Scan for the cell matching the given text and deliver its (X, Y) coordinate at center. 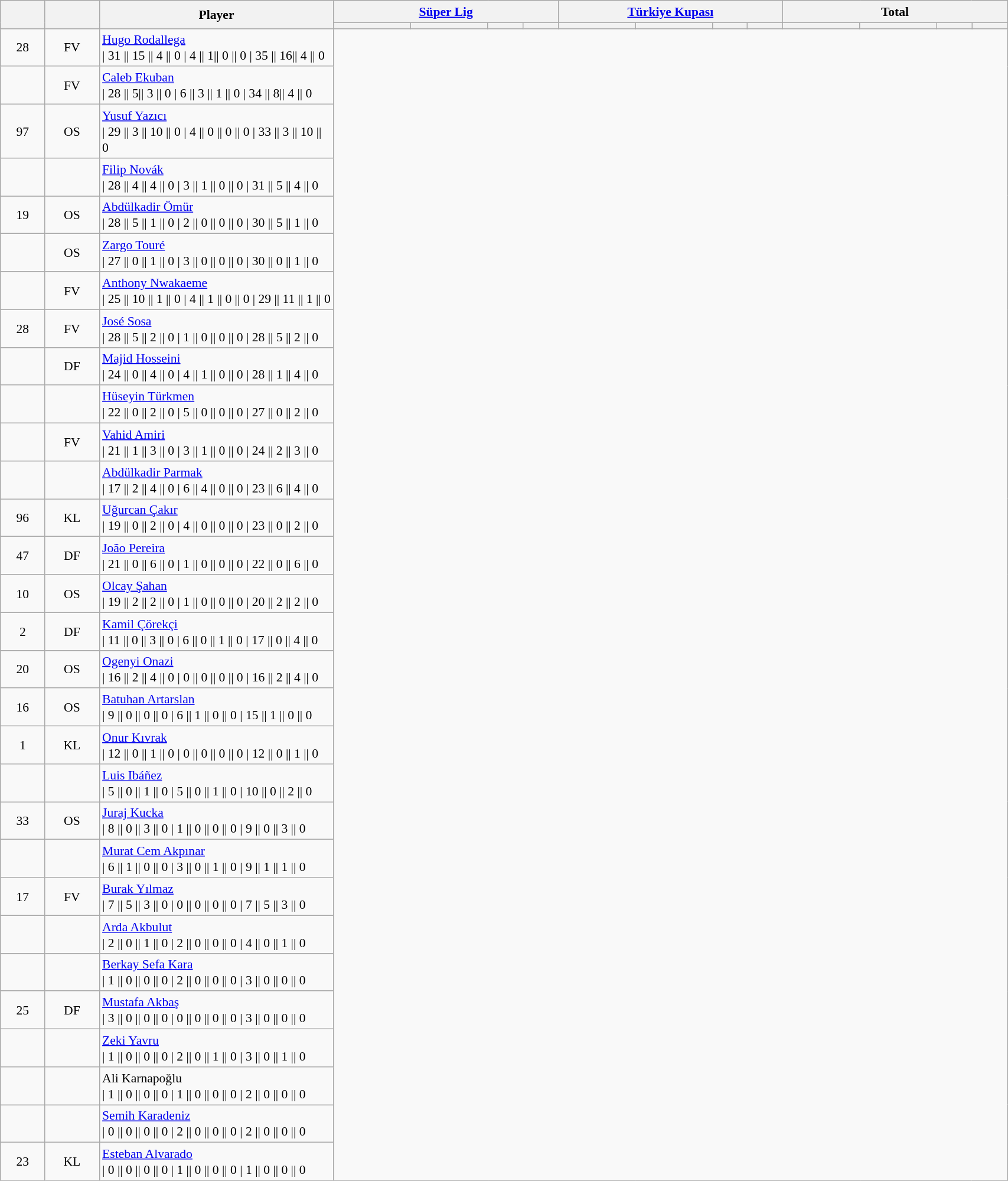
2 (22, 631)
Total (895, 12)
Zeki Yavru | 1 || 0 || 0 || 0 | 2 || 0 || 1 || 0 | 3 || 0 || 1 || 0 (216, 1048)
Abdülkadir Ömür | 28 || 5 || 1 || 0 | 2 || 0 || 0 || 0 | 30 || 5 || 1 || 0 (216, 215)
1 (22, 745)
Olcay Şahan | 19 || 2 || 2 || 0 | 1 || 0 || 0 || 0 | 20 || 2 || 2 || 0 (216, 593)
Süper Lig (446, 12)
20 (22, 669)
Zargo Touré | 27 || 0 || 1 || 0 | 3 || 0 || 0 || 0 | 30 || 0 || 1 || 0 (216, 253)
Anthony Nwakaeme | 25 || 10 || 1 || 0 | 4 || 1 || 0 || 0 | 29 || 11 || 1 || 0 (216, 291)
25 (22, 1010)
Hüseyin Türkmen | 22 || 0 || 2 || 0 | 5 || 0 || 0 || 0 | 27 || 0 || 2 || 0 (216, 404)
João Pereira | 21 || 0 || 6 || 0 | 1 || 0 || 0 || 0 | 22 || 0 || 6 || 0 (216, 556)
Ogenyi Onazi | 16 || 2 || 4 || 0 | 0 || 0 || 0 || 0 | 16 || 2 || 4 || 0 (216, 669)
José Sosa | 28 || 5 || 2 || 0 | 1 || 0 || 0 || 0 | 28 || 5 || 2 || 0 (216, 328)
Juraj Kucka | 8 || 0 || 3 || 0 | 1 || 0 || 0 || 0 | 9 || 0 || 3 || 0 (216, 821)
23 (22, 1162)
Burak Yılmaz | 7 || 5 || 3 || 0 | 0 || 0 || 0 || 0 | 7 || 5 || 3 || 0 (216, 896)
Abdülkadir Parmak | 17 || 2 || 4 || 0 | 6 || 4 || 0 || 0 | 23 || 6 || 4 || 0 (216, 480)
10 (22, 593)
Mustafa Akbaş | 3 || 0 || 0 || 0 | 0 || 0 || 0 || 0 | 3 || 0 || 0 || 0 (216, 1010)
97 (22, 131)
Ali Karnapoğlu | 1 || 0 || 0 || 0 | 1 || 0 || 0 || 0 | 2 || 0 || 0 || 0 (216, 1086)
Hugo Rodallega | 31 || 15 || 4 || 0 | 4 || 1|| 0 || 0 | 35 || 16|| 4 || 0 (216, 47)
Arda Akbulut | 2 || 0 || 1 || 0 | 2 || 0 || 0 || 0 | 4 || 0 || 1 || 0 (216, 934)
Vahid Amiri | 21 || 1 || 3 || 0 | 3 || 1 || 0 || 0 | 24 || 2 || 3 || 0 (216, 442)
Uğurcan Çakır | 19 || 0 || 2 || 0 | 4 || 0 || 0 || 0 | 23 || 0 || 2 || 0 (216, 518)
Caleb Ekuban | 28 || 5|| 3 || 0 | 6 || 3 || 1 || 0 | 34 || 8|| 4 || 0 (216, 86)
Filip Novák | 28 || 4 || 4 || 0 | 3 || 1 || 0 || 0 | 31 || 5 || 4 || 0 (216, 177)
Semih Karadeniz | 0 || 0 || 0 || 0 | 2 || 0 || 0 || 0 | 2 || 0 || 0 || 0 (216, 1124)
Onur Kıvrak | 12 || 0 || 1 || 0 | 0 || 0 || 0 || 0 | 12 || 0 || 1 || 0 (216, 745)
Murat Cem Akpınar | 6 || 1 || 0 || 0 | 3 || 0 || 1 || 0 | 9 || 1 || 1 || 0 (216, 859)
16 (22, 707)
19 (22, 215)
Kamil Çörekçi | 11 || 0 || 3 || 0 | 6 || 0 || 1 || 0 | 17 || 0 || 4 || 0 (216, 631)
33 (22, 821)
Luis Ibáñez | 5 || 0 || 1 || 0 | 5 || 0 || 1 || 0 | 10 || 0 || 2 || 0 (216, 783)
Yusuf Yazıcı | 29 || 3 || 10 || 0 | 4 || 0 || 0 || 0 | 33 || 3 || 10 || 0 (216, 131)
Batuhan Artarslan | 9 || 0 || 0 || 0 | 6 || 1 || 0 || 0 | 15 || 1 || 0 || 0 (216, 707)
Türkiye Kupası (670, 12)
47 (22, 556)
Majid Hosseini | 24 || 0 || 4 || 0 | 4 || 1 || 0 || 0 | 28 || 1 || 4 || 0 (216, 366)
Player (216, 14)
17 (22, 896)
96 (22, 518)
Esteban Alvarado | 0 || 0 || 0 || 0 | 1 || 0 || 0 || 0 | 1 || 0 || 0 || 0 (216, 1162)
Berkay Sefa Kara | 1 || 0 || 0 || 0 | 2 || 0 || 0 || 0 | 3 || 0 || 0 || 0 (216, 972)
